Output the [x, y] coordinate of the center of the cell containing the given text.  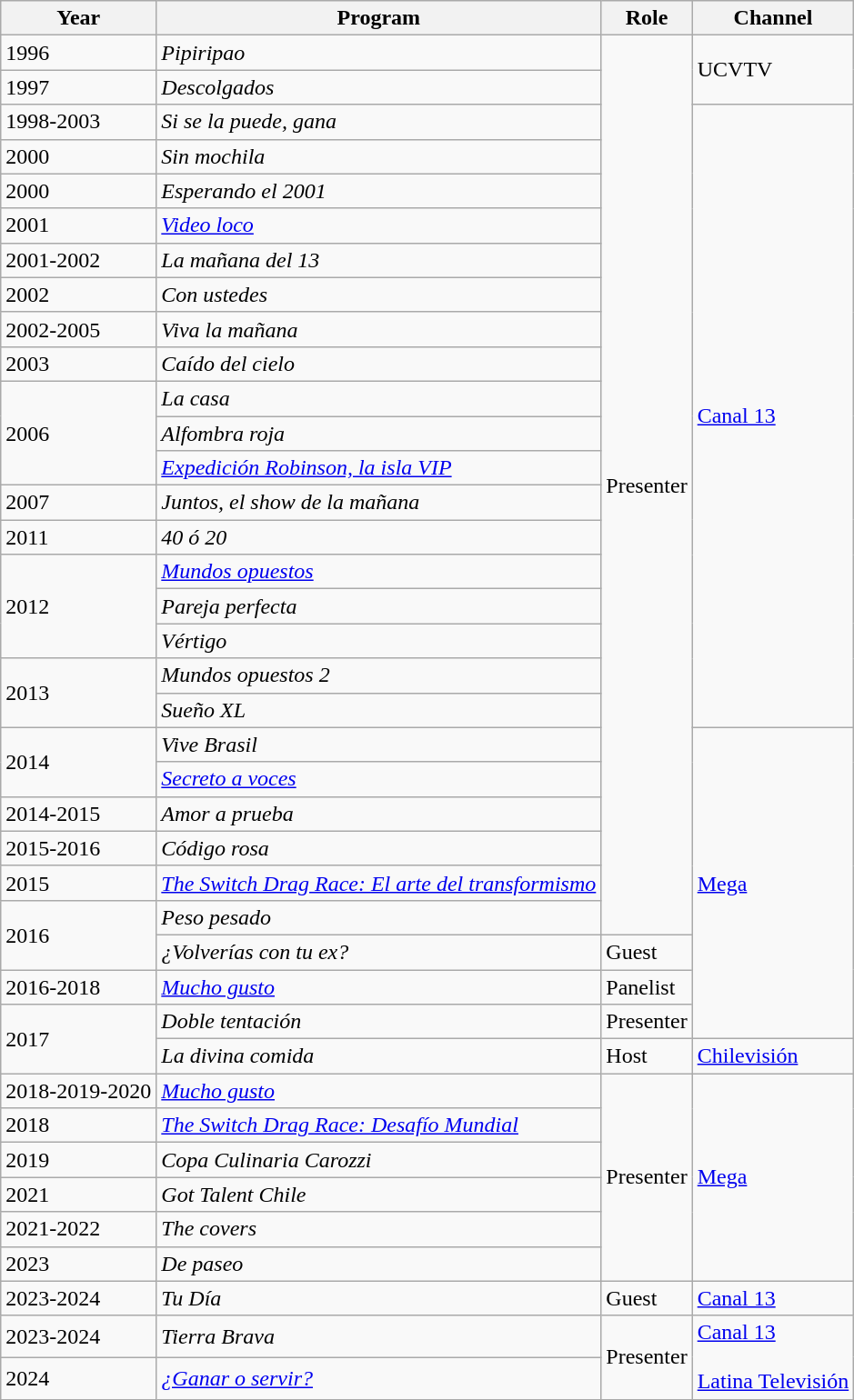
Role [647, 18]
Sueño XL [378, 710]
2014-2015 [78, 814]
Sin mochila [378, 156]
2016 [78, 935]
Copa Culinaria Carozzi [378, 1160]
Juntos, el show de la mañana [378, 503]
2011 [78, 537]
¿Volverías con tu ex? [378, 952]
Doble tentación [378, 1022]
2016-2018 [78, 986]
Expedición Robinson, la isla VIP [378, 468]
2023 [78, 1264]
Amor a prueba [378, 814]
Código rosa [378, 848]
De paseo [378, 1264]
2024 [78, 1378]
Chilevisión [773, 1056]
2015 [78, 883]
1998-2003 [78, 122]
2021-2022 [78, 1229]
2017 [78, 1039]
Year [78, 18]
Con ustedes [378, 295]
1996 [78, 53]
UCVTV [773, 70]
La casa [378, 398]
Program [378, 18]
Got Talent Chile [378, 1195]
Canal 13Latina Televisión [773, 1357]
Alfombra roja [378, 434]
Esperando el 2001 [378, 191]
2012 [78, 606]
¿Ganar o servir? [378, 1378]
Secreto a voces [378, 779]
The Switch Drag Race: El arte del transformismo [378, 883]
Vive Brasil [378, 745]
2018-2019-2020 [78, 1091]
2021 [78, 1195]
2002-2005 [78, 329]
2019 [78, 1160]
1997 [78, 87]
Vértigo [378, 641]
Caído del cielo [378, 364]
40 ó 20 [378, 537]
2013 [78, 693]
Descolgados [378, 87]
Channel [773, 18]
Pareja perfecta [378, 606]
2001-2002 [78, 260]
Pipiripao [378, 53]
The Switch Drag Race: Desafío Mundial [378, 1125]
Mundos opuestos 2 [378, 675]
2015-2016 [78, 848]
Video loco [378, 225]
Tierra Brava [378, 1336]
Viva la mañana [378, 329]
Host [647, 1056]
Peso pesado [378, 917]
2006 [78, 433]
2018 [78, 1125]
Panelist [647, 986]
2002 [78, 295]
The covers [378, 1229]
2003 [78, 364]
Mundos opuestos [378, 572]
2014 [78, 762]
2001 [78, 225]
La divina comida [378, 1056]
2007 [78, 503]
La mañana del 13 [378, 260]
Si se la puede, gana [378, 122]
Tu Día [378, 1298]
